Determine the (x, y) coordinate at the center of the cell enclosing the given text.  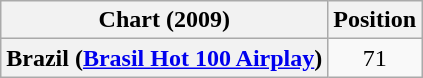
71 (375, 58)
Brazil (Brasil Hot 100 Airplay) (164, 58)
Position (375, 20)
Chart (2009) (164, 20)
